Locate the cell with the specified text and output its [x, y] center coordinate. 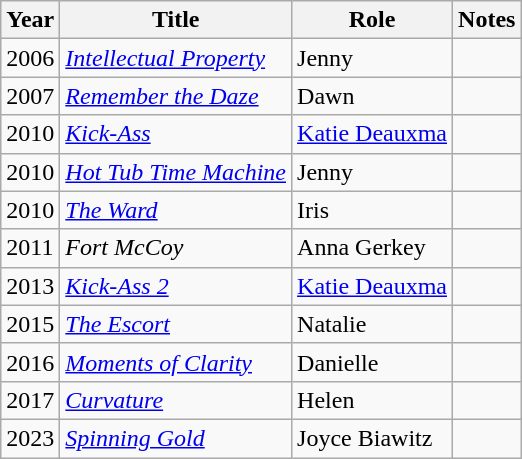
Helen [372, 400]
Natalie [372, 324]
Kick-Ass 2 [176, 286]
Dawn [372, 96]
2011 [30, 248]
2023 [30, 438]
Remember the Daze [176, 96]
Role [372, 20]
Iris [372, 210]
Spinning Gold [176, 438]
2016 [30, 362]
2015 [30, 324]
2013 [30, 286]
The Escort [176, 324]
Intellectual Property [176, 58]
Curvature [176, 400]
2007 [30, 96]
Danielle [372, 362]
Hot Tub Time Machine [176, 172]
Year [30, 20]
Title [176, 20]
2017 [30, 400]
2006 [30, 58]
Moments of Clarity [176, 362]
Kick-Ass [176, 134]
Joyce Biawitz [372, 438]
Fort McCoy [176, 248]
The Ward [176, 210]
Notes [487, 20]
Anna Gerkey [372, 248]
